Identify which cell holds the provided text, then report its (X, Y) central coordinate. 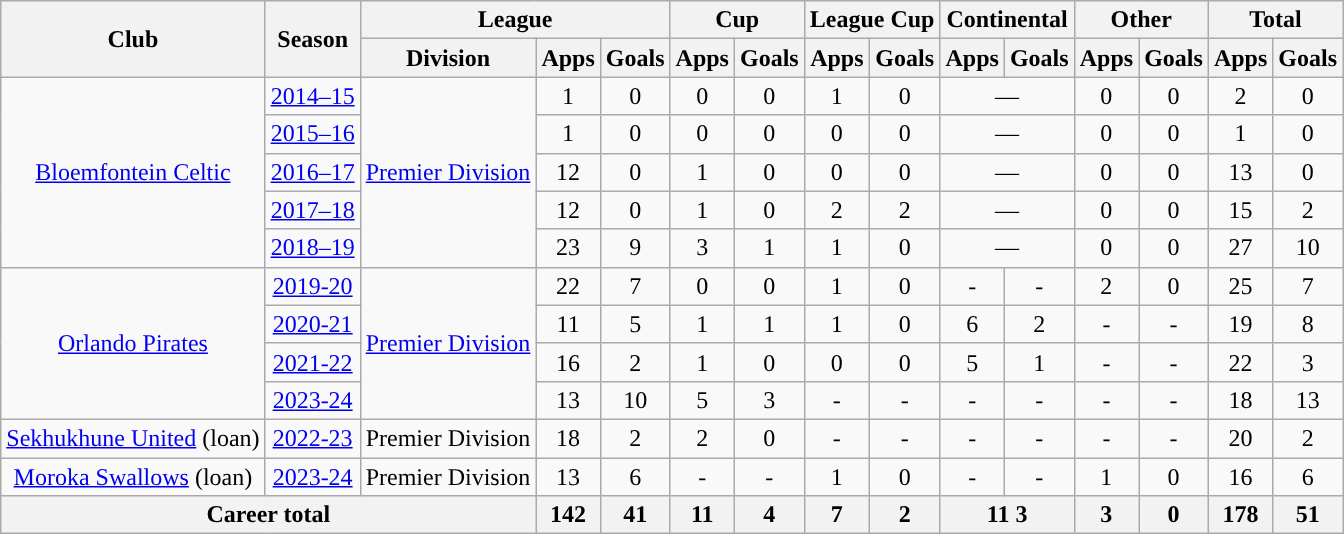
Total (1275, 20)
19 (1240, 324)
2016–17 (312, 172)
2015–16 (312, 134)
Sekhukhune United (loan) (133, 438)
Moroka Swallows (loan) (133, 477)
2018–19 (312, 248)
Other (1141, 20)
20 (1240, 438)
Cup (737, 20)
Season (312, 39)
2014–15 (312, 96)
Club (133, 39)
Continental (1007, 20)
Career total (268, 515)
4 (769, 515)
51 (1308, 515)
League (515, 20)
178 (1240, 515)
15 (1240, 210)
27 (1240, 248)
Orlando Pirates (133, 343)
League Cup (872, 20)
25 (1240, 286)
2019-20 (312, 286)
2022-23 (312, 438)
2017–18 (312, 210)
41 (635, 515)
23 (568, 248)
8 (1308, 324)
2021-22 (312, 362)
11 3 (1007, 515)
Division (448, 58)
Bloemfontein Celtic (133, 172)
2020-21 (312, 324)
9 (635, 248)
142 (568, 515)
